Detect which cell encompasses the target text, then output its (x, y) center coordinate. 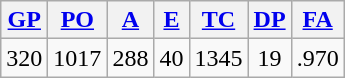
DP (270, 20)
1017 (78, 58)
288 (130, 58)
.970 (318, 58)
E (172, 20)
19 (270, 58)
320 (24, 58)
PO (78, 20)
TC (218, 20)
1345 (218, 58)
GP (24, 20)
FA (318, 20)
A (130, 20)
40 (172, 58)
